Return [x, y] of the center of cell containing provided text 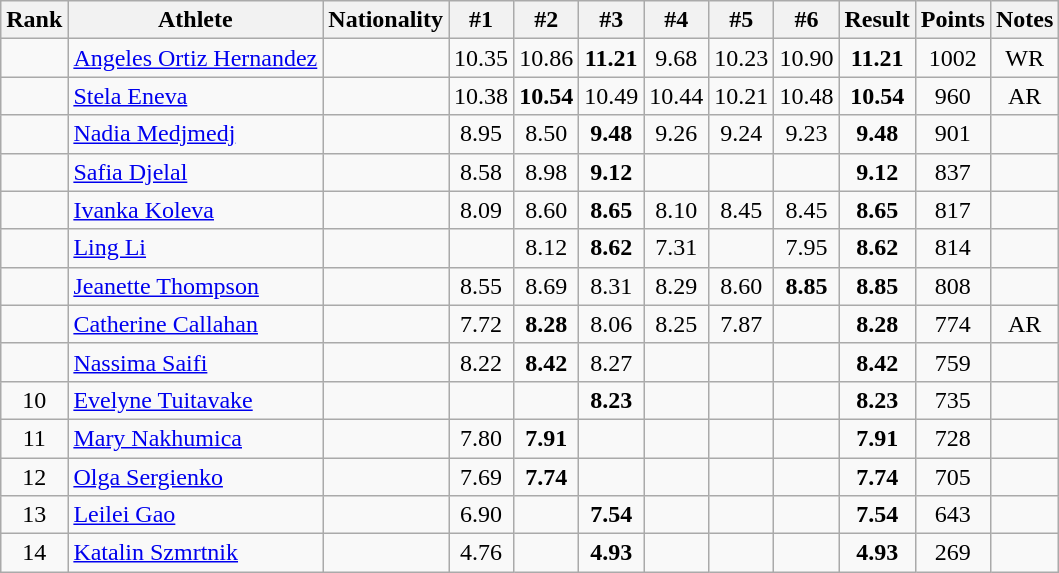
10.49 [612, 96]
10.48 [806, 96]
269 [952, 553]
Points [952, 20]
#4 [676, 20]
705 [952, 477]
Angeles Ortiz Hernandez [196, 58]
728 [952, 438]
814 [952, 248]
837 [952, 172]
8.50 [546, 134]
Result [877, 20]
#1 [482, 20]
11 [34, 438]
8.95 [482, 134]
8.29 [676, 286]
WR [1024, 58]
643 [952, 515]
960 [952, 96]
Olga Sergienko [196, 477]
10.35 [482, 58]
9.23 [806, 134]
901 [952, 134]
8.12 [546, 248]
7.80 [482, 438]
10 [34, 400]
8.25 [676, 324]
9.24 [742, 134]
8.98 [546, 172]
8.55 [482, 286]
13 [34, 515]
7.95 [806, 248]
10.21 [742, 96]
8.31 [612, 286]
8.10 [676, 210]
10.23 [742, 58]
8.58 [482, 172]
Ling Li [196, 248]
8.27 [612, 362]
10.86 [546, 58]
8.22 [482, 362]
1002 [952, 58]
Nationality [386, 20]
14 [34, 553]
9.26 [676, 134]
#3 [612, 20]
Katalin Szmrtnik [196, 553]
Ivanka Koleva [196, 210]
8.69 [546, 286]
Leilei Gao [196, 515]
10.44 [676, 96]
774 [952, 324]
#5 [742, 20]
7.31 [676, 248]
Nassima Saifi [196, 362]
Jeanette Thompson [196, 286]
7.72 [482, 324]
808 [952, 286]
Rank [34, 20]
7.87 [742, 324]
12 [34, 477]
7.69 [482, 477]
Mary Nakhumica [196, 438]
#2 [546, 20]
Stela Eneva [196, 96]
Notes [1024, 20]
8.06 [612, 324]
#6 [806, 20]
Nadia Medjmedj [196, 134]
Catherine Callahan [196, 324]
Safia Djelal [196, 172]
9.68 [676, 58]
6.90 [482, 515]
Evelyne Tuitavake [196, 400]
10.38 [482, 96]
817 [952, 210]
10.90 [806, 58]
735 [952, 400]
4.76 [482, 553]
8.09 [482, 210]
Athlete [196, 20]
759 [952, 362]
